Identify which cell holds the provided text, then report its (x, y) central coordinate. 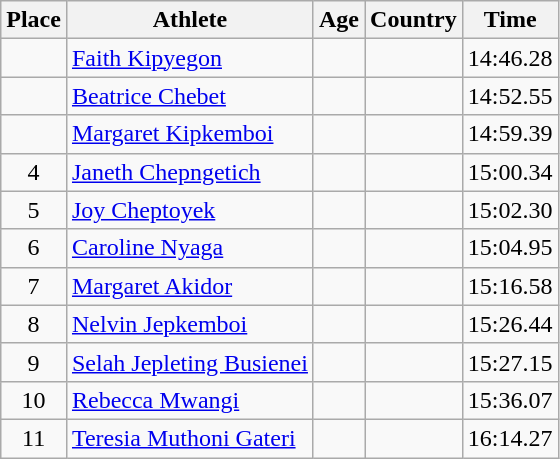
15:02.30 (510, 210)
11 (34, 438)
14:46.28 (510, 58)
14:59.39 (510, 134)
15:04.95 (510, 248)
Caroline Nyaga (190, 248)
Selah Jepleting Busienei (190, 362)
9 (34, 362)
15:36.07 (510, 400)
Age (338, 20)
7 (34, 286)
Nelvin Jepkemboi (190, 324)
Margaret Kipkemboi (190, 134)
Place (34, 20)
6 (34, 248)
14:52.55 (510, 96)
Time (510, 20)
4 (34, 172)
8 (34, 324)
Janeth Chepngetich (190, 172)
Margaret Akidor (190, 286)
16:14.27 (510, 438)
15:27.15 (510, 362)
Teresia Muthoni Gateri (190, 438)
Joy Cheptoyek (190, 210)
10 (34, 400)
Country (414, 20)
15:00.34 (510, 172)
Athlete (190, 20)
15:26.44 (510, 324)
Beatrice Chebet (190, 96)
Faith Kipyegon (190, 58)
Rebecca Mwangi (190, 400)
5 (34, 210)
15:16.58 (510, 286)
